Return (x, y) of the center of cell containing provided text 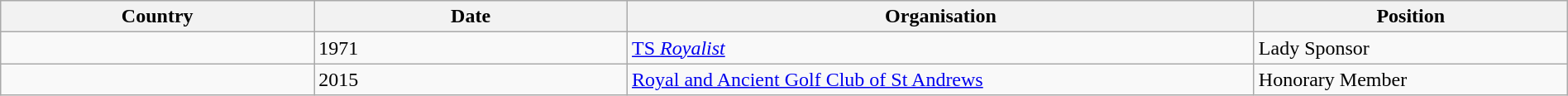
Date (471, 17)
Honorary Member (1411, 79)
Royal and Ancient Golf Club of St Andrews (941, 79)
Organisation (941, 17)
Country (157, 17)
TS Royalist (941, 48)
Position (1411, 17)
1971 (471, 48)
2015 (471, 79)
Lady Sponsor (1411, 48)
